Output the (X, Y) coordinate of the center of the cell containing the given text.  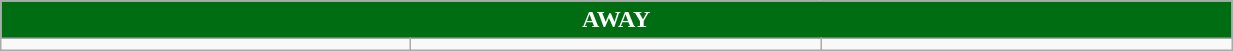
AWAY (616, 20)
